Search for the cell housing the specified text and yield its [X, Y] center coordinate. 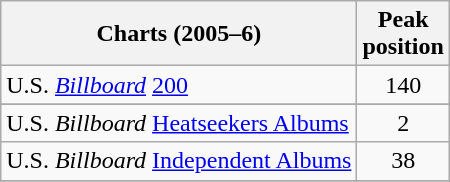
Charts (2005–6) [179, 34]
U.S. Billboard Independent Albums [179, 161]
140 [403, 85]
38 [403, 161]
2 [403, 123]
U.S. Billboard 200 [179, 85]
Peakposition [403, 34]
U.S. Billboard Heatseekers Albums [179, 123]
